Return (X, Y) of the center of cell containing provided text 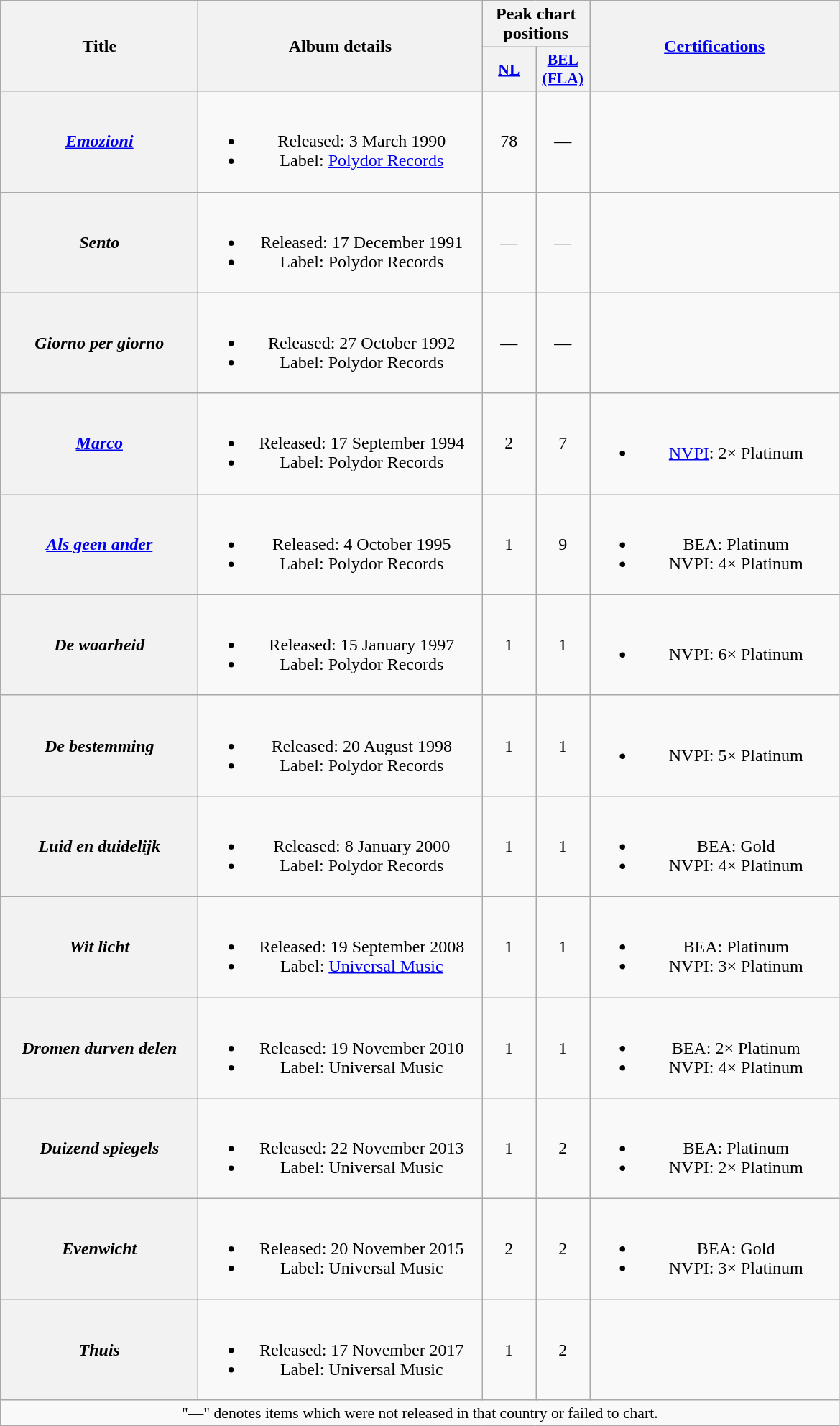
Peak chart positions (536, 24)
Released: 3 March 1990Label: Polydor Records (341, 142)
BEA: GoldNVPI: 4× Platinum (714, 846)
Marco (99, 443)
Thuis (99, 1350)
Released: 27 October 1992Label: Polydor Records (341, 343)
Duizend spiegels (99, 1149)
Released: 22 November 2013Label: Universal Music (341, 1149)
78 (509, 142)
NL (509, 69)
Luid en duidelijk (99, 846)
Album details (341, 46)
De bestemming (99, 745)
NVPI: 6× Platinum (714, 645)
BEA: PlatinumNVPI: 3× Platinum (714, 947)
Evenwicht (99, 1249)
Title (99, 46)
"—" denotes items which were not released in that country or failed to chart. (420, 1413)
9 (563, 544)
BEA: GoldNVPI: 3× Platinum (714, 1249)
Released: 15 January 1997Label: Polydor Records (341, 645)
Released: 4 October 1995Label: Polydor Records (341, 544)
BEL(FLA) (563, 69)
Released: 20 November 2015Label: Universal Music (341, 1249)
Emozioni (99, 142)
Dromen durven delen (99, 1048)
Als geen ander (99, 544)
Certifications (714, 46)
Sento (99, 242)
De waarheid (99, 645)
BEA: PlatinumNVPI: 2× Platinum (714, 1149)
BEA: PlatinumNVPI: 4× Platinum (714, 544)
Released: 19 September 2008Label: Universal Music (341, 947)
Released: 8 January 2000Label: Polydor Records (341, 846)
Released: 17 September 1994Label: Polydor Records (341, 443)
Released: 17 November 2017Label: Universal Music (341, 1350)
NVPI: 2× Platinum (714, 443)
Released: 19 November 2010Label: Universal Music (341, 1048)
7 (563, 443)
Released: 17 December 1991Label: Polydor Records (341, 242)
Giorno per giorno (99, 343)
NVPI: 5× Platinum (714, 745)
BEA: 2× PlatinumNVPI: 4× Platinum (714, 1048)
Released: 20 August 1998Label: Polydor Records (341, 745)
Wit licht (99, 947)
